Determine the (x, y) coordinate at the center of the cell enclosing the given text.  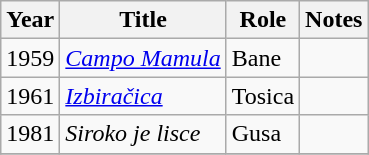
Bane (262, 58)
1961 (30, 96)
Year (30, 20)
Izbiračica (143, 96)
1959 (30, 58)
Gusa (262, 134)
Notes (334, 20)
Tosica (262, 96)
Campo Mamula (143, 58)
Title (143, 20)
Role (262, 20)
1981 (30, 134)
Siroko je lisce (143, 134)
